Return the [X, Y] coordinate for the center point of the cell that contains the specified text.  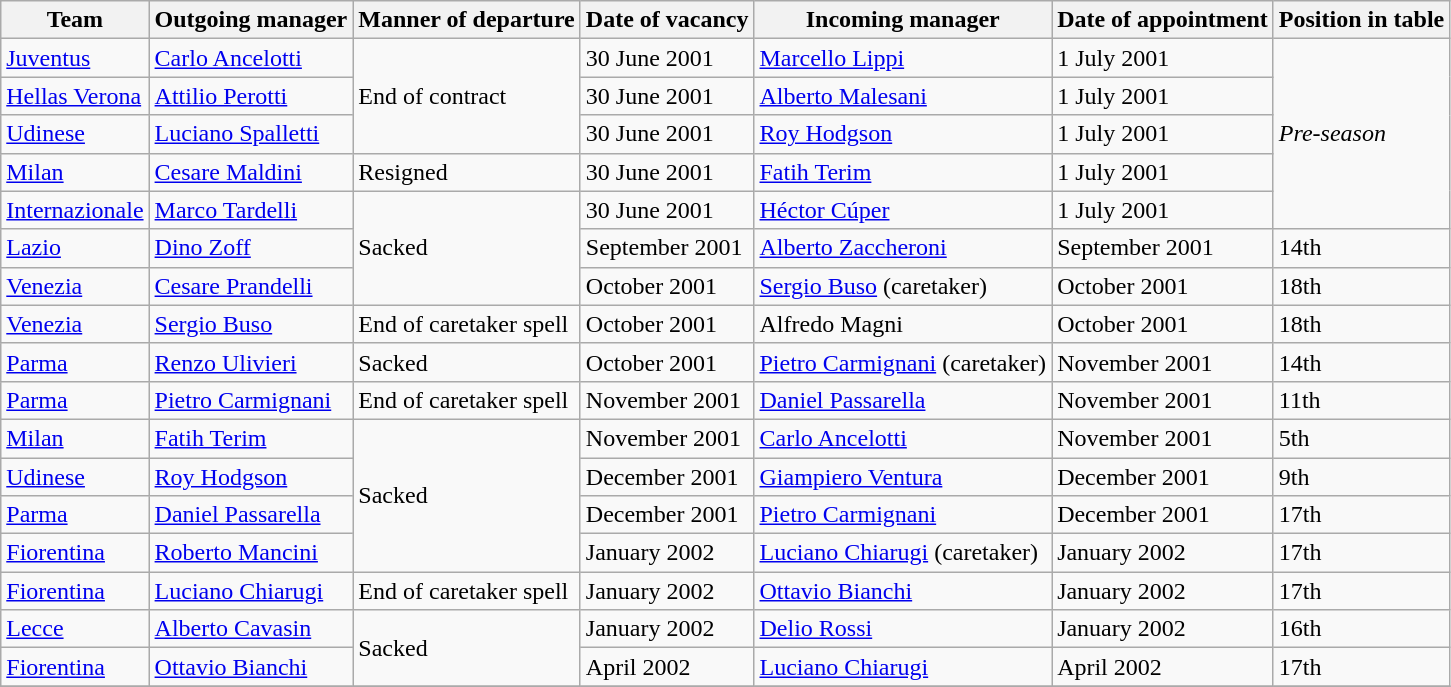
Pre-season [1361, 134]
Position in table [1361, 20]
5th [1361, 438]
Cesare Maldini [251, 172]
Dino Zoff [251, 248]
Cesare Prandelli [251, 286]
Marcello Lippi [903, 58]
Lecce [75, 629]
Internazionale [75, 210]
16th [1361, 629]
Resigned [466, 172]
Renzo Ulivieri [251, 362]
Sergio Buso (caretaker) [903, 286]
9th [1361, 477]
End of contract [466, 96]
Attilio Perotti [251, 96]
Incoming manager [903, 20]
Giampiero Ventura [903, 477]
Manner of departure [466, 20]
Roberto Mancini [251, 553]
Alberto Malesani [903, 96]
Sergio Buso [251, 324]
Juventus [75, 58]
Alberto Cavasin [251, 629]
Delio Rossi [903, 629]
Lazio [75, 248]
Luciano Chiarugi (caretaker) [903, 553]
Team [75, 20]
Marco Tardelli [251, 210]
Date of appointment [1163, 20]
Luciano Spalletti [251, 134]
11th [1361, 400]
Héctor Cúper [903, 210]
Alfredo Magni [903, 324]
Alberto Zaccheroni [903, 248]
Pietro Carmignani (caretaker) [903, 362]
Date of vacancy [667, 20]
Hellas Verona [75, 96]
Outgoing manager [251, 20]
